Extract the (X, Y) coordinate from the center of the cell holding the provided text.  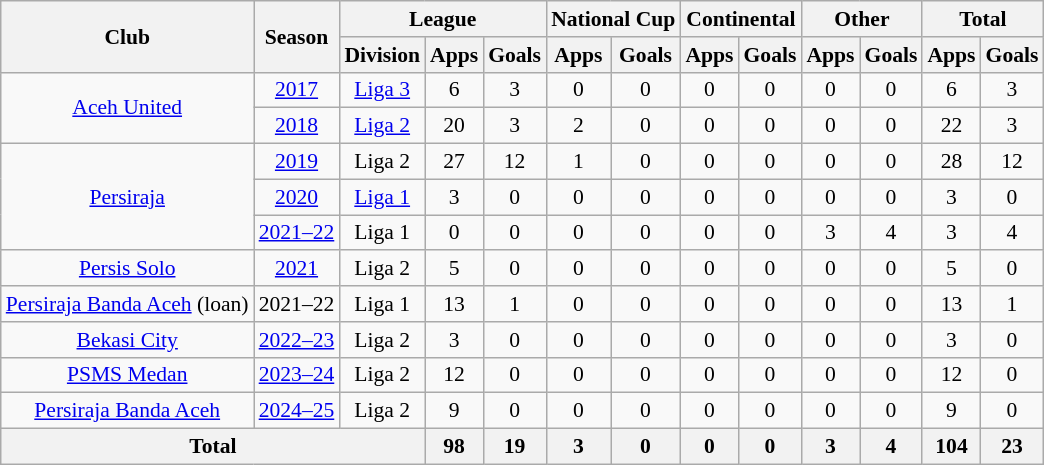
20 (454, 126)
98 (454, 447)
Persiraja (128, 198)
League (442, 19)
National Cup (613, 19)
Persiraja Banda Aceh (loan) (128, 304)
Other (862, 19)
2021 (297, 269)
Liga 3 (382, 90)
Continental (740, 19)
Club (128, 36)
Bekasi City (128, 340)
2024–25 (297, 411)
2019 (297, 162)
2020 (297, 197)
22 (951, 126)
19 (514, 447)
23 (1012, 447)
Persis Solo (128, 269)
2022–23 (297, 340)
Persiraja Banda Aceh (128, 411)
2023–24 (297, 375)
Division (382, 55)
27 (454, 162)
104 (951, 447)
PSMS Medan (128, 375)
28 (951, 162)
2017 (297, 90)
2018 (297, 126)
Aceh United (128, 108)
2 (578, 126)
Season (297, 36)
